Capture the cell that displays the provided text and extract its [x, y] central coordinate. 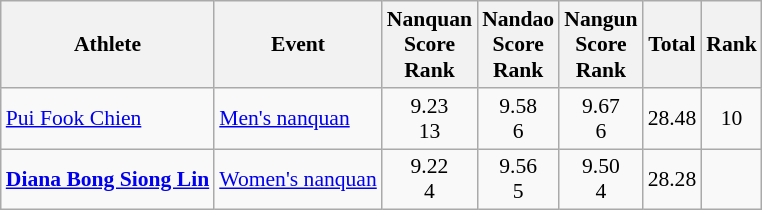
Total [672, 44]
NangunScoreRank [600, 44]
Athlete [108, 44]
Men's nanquan [298, 118]
10 [732, 118]
Diana Bong Siong Lin [108, 180]
9.586 [518, 118]
9.504 [600, 180]
Pui Fook Chien [108, 118]
Women's nanquan [298, 180]
9.2313 [430, 118]
9.565 [518, 180]
Rank [732, 44]
9.676 [600, 118]
Event [298, 44]
28.48 [672, 118]
NanquanScoreRank [430, 44]
28.28 [672, 180]
9.224 [430, 180]
NandaoScoreRank [518, 44]
